Scan for the cell matching the given text and deliver its (X, Y) coordinate at center. 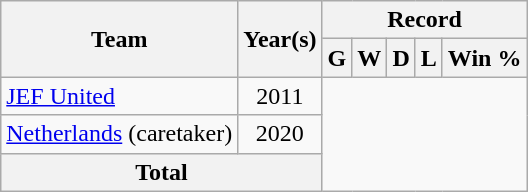
G (337, 58)
W (370, 58)
Win % (484, 58)
JEF United (120, 96)
Total (162, 172)
2011 (280, 96)
Netherlands (caretaker) (120, 134)
Team (120, 39)
D (401, 58)
Record (424, 20)
L (428, 58)
Year(s) (280, 39)
2020 (280, 134)
